Return [x, y] of the center of cell containing provided text 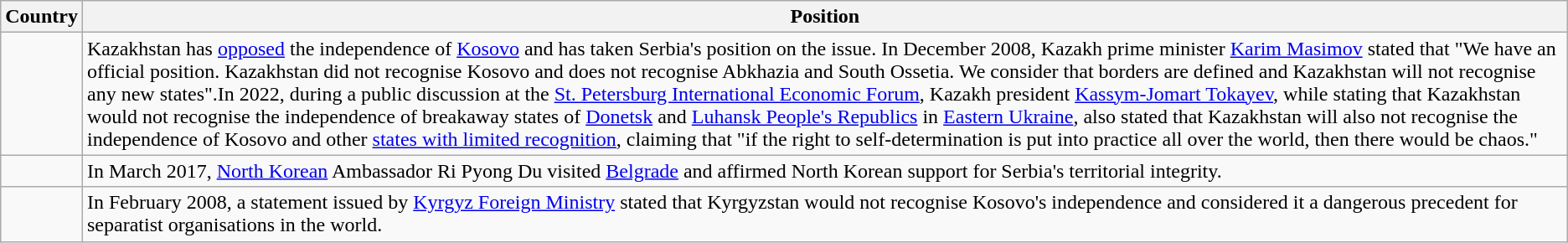
Country [42, 17]
Position [824, 17]
In March 2017, North Korean Ambassador Ri Pyong Du visited Belgrade and affirmed North Korean support for Serbia's territorial integrity. [824, 171]
